Output the (x, y) coordinate of the center of the cell containing the given text.  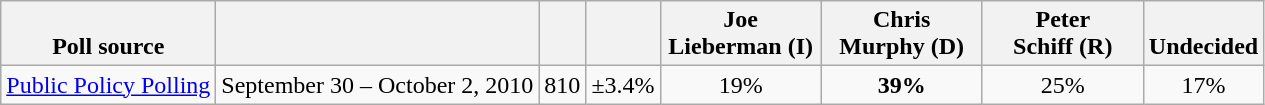
Poll source (108, 34)
Public Policy Polling (108, 85)
810 (562, 85)
25% (1062, 85)
17% (1203, 85)
Undecided (1203, 34)
19% (740, 85)
September 30 – October 2, 2010 (378, 85)
PeterSchiff (R) (1062, 34)
ChrisMurphy (D) (902, 34)
39% (902, 85)
JoeLieberman (I) (740, 34)
±3.4% (623, 85)
